Detect which cell encompasses the target text, then output its [X, Y] center coordinate. 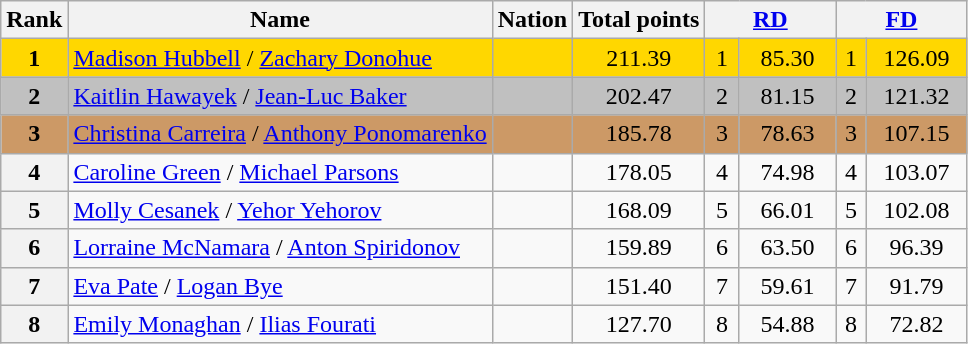
168.09 [639, 210]
103.07 [916, 172]
121.32 [916, 96]
66.01 [788, 210]
72.82 [916, 324]
Madison Hubbell / Zachary Donohue [280, 58]
151.40 [639, 286]
Lorraine McNamara / Anton Spiridonov [280, 248]
Caroline Green / Michael Parsons [280, 172]
Rank [34, 20]
159.89 [639, 248]
Nation [532, 20]
185.78 [639, 134]
202.47 [639, 96]
127.70 [639, 324]
Kaitlin Hawayek / Jean-Luc Baker [280, 96]
178.05 [639, 172]
81.15 [788, 96]
74.98 [788, 172]
63.50 [788, 248]
78.63 [788, 134]
Eva Pate / Logan Bye [280, 286]
107.15 [916, 134]
85.30 [788, 58]
211.39 [639, 58]
59.61 [788, 286]
Christina Carreira / Anthony Ponomarenko [280, 134]
Total points [639, 20]
Emily Monaghan / Ilias Fourati [280, 324]
96.39 [916, 248]
Molly Cesanek / Yehor Yehorov [280, 210]
91.79 [916, 286]
126.09 [916, 58]
RD [770, 20]
54.88 [788, 324]
102.08 [916, 210]
FD [902, 20]
Name [280, 20]
